Detect which cell encompasses the target text, then output its [X, Y] center coordinate. 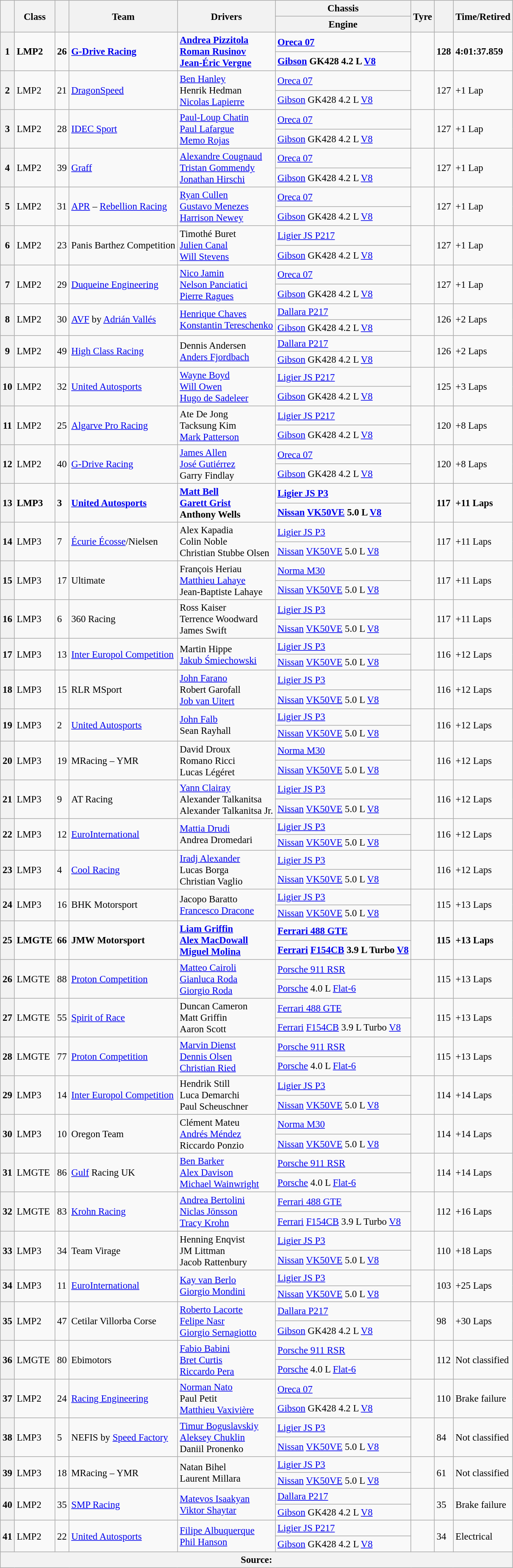
DragonSpeed [123, 91]
80 [62, 1360]
27 [8, 1018]
Filipe Albuquerque Phil Hanson [226, 1536]
Paul-Loup Chatin Paul Lafargue Memo Rojas [226, 129]
37 [8, 1399]
Alexandre Cougnaud Tristan Gommendy Jonathan Hirschi [226, 168]
Oregon Team [123, 1134]
Ben Barker Alex Davison Michael Wainwright [226, 1173]
103 [444, 1286]
Matt Bell Garett Grist Anthony Wells [226, 503]
+18 Laps [483, 1251]
1 [8, 52]
François Heriau Matthieu Lahaye Jean-Baptiste Lahaye [226, 581]
Tyre [423, 16]
Jacopo Baratto Francesco Dracone [226, 905]
Andrea Pizzitola Roman Rusinov Jean-Éric Vergne [226, 52]
Spirit of Race [123, 1018]
RLR MSport [123, 690]
Roberto Lacorte Felipe Nasr Giorgio Sernagiotto [226, 1321]
+16 Laps [483, 1212]
APR – Rebellion Racing [123, 207]
Class [35, 16]
Matevos Isaakyan Viktor Shaytar [226, 1504]
55 [62, 1018]
Hendrik Still Luca Demarchi Paul Scheuschner [226, 1095]
Panis Barthez Competition [123, 245]
Andrea Bertolini Niclas Jönsson Tracy Krohn [226, 1212]
33 [8, 1251]
Natan Bihel Laurent Millara [226, 1473]
+30 Laps [483, 1321]
125 [444, 387]
JMW Motorsport [123, 940]
IDEC Sport [123, 129]
38 [8, 1437]
Fabio Babini Bret Curtis Riccardo Pera [226, 1360]
Martin Hippe Jakub Śmiechowski [226, 654]
+25 Laps [483, 1286]
Drivers [226, 16]
Cool Racing [123, 870]
8 [8, 319]
Algarve Pro Racing [123, 425]
Cetilar Villorba Corse [123, 1321]
Graff [123, 168]
47 [62, 1321]
BHK Motorsport [123, 905]
Chassis [343, 8]
77 [62, 1057]
David Droux Romano Ricci Lucas Légéret [226, 761]
49 [62, 351]
Écurie Écosse/Nielsen [123, 542]
4:01:37.859 [483, 52]
Ryan Cullen Gustavo Menezes Harrison Newey [226, 207]
+3 Laps [483, 387]
Ben Hanley Henrik Hedman Nicolas Lapierre [226, 91]
Iradj Alexander Lucas Borga Christian Vaglio [226, 870]
Ate De Jong Tacksung Kim Mark Patterson [226, 425]
41 [8, 1536]
84 [444, 1437]
Engine [343, 25]
James Allen José Gutiérrez Garry Findlay [226, 464]
Henrique Chaves Konstantin Tereschenko [226, 319]
Liam Griffin Alex MacDowall Miguel Molina [226, 940]
Time/Retired [483, 16]
61 [444, 1473]
Source: [257, 1560]
AT Racing [123, 799]
Gulf Racing UK [123, 1173]
Ultimate [123, 581]
Clément Mateu Andrés Méndez Riccardo Ponzio [226, 1134]
Timothé Buret Julien Canal Will Stevens [226, 245]
Kay van Berlo Giorgio Mondini [226, 1286]
Krohn Racing [123, 1212]
Wayne Boyd Will Owen Hugo de Sadeleer [226, 387]
Racing Engineering [123, 1399]
Team Virage [123, 1251]
John Falb Sean Rayhall [226, 725]
Ebimotors [123, 1360]
High Class Racing [123, 351]
83 [62, 1212]
88 [62, 979]
AVF by Adrián Vallés [123, 319]
SMP Racing [123, 1504]
Dennis Andersen Anders Fjordbach [226, 351]
Mattia Drudi Andrea Dromedari [226, 835]
128 [444, 52]
66 [62, 940]
Team [123, 16]
Yann Clairay Alexander Talkanitsa Alexander Talkanitsa Jr. [226, 799]
Duncan Cameron Matt Griffin Aaron Scott [226, 1018]
Marvin Dienst Dennis Olsen Christian Ried [226, 1057]
Nico Jamin Nelson Panciatici Pierre Ragues [226, 284]
Duqueine Engineering [123, 284]
36 [8, 1360]
John Farano Robert Garofall Job van Uitert [226, 690]
Ross Kaiser Terrence Woodward James Swift [226, 619]
Norman Nato Paul Petit Matthieu Vaxivière [226, 1399]
20 [8, 761]
86 [62, 1173]
98 [444, 1321]
Alex Kapadia Colin Noble Christian Stubbe Olsen [226, 542]
Timur Boguslavskiy Aleksey Chuklin Daniil Pronenko [226, 1437]
NEFIS by Speed Factory [123, 1437]
Electrical [483, 1536]
360 Racing [123, 619]
Matteo Cairoli Gianluca Roda Giorgio Roda [226, 979]
Henning Enqvist JM Littman Jacob Rattenbury [226, 1251]
